Capture the cell that displays the provided text and extract its (x, y) central coordinate. 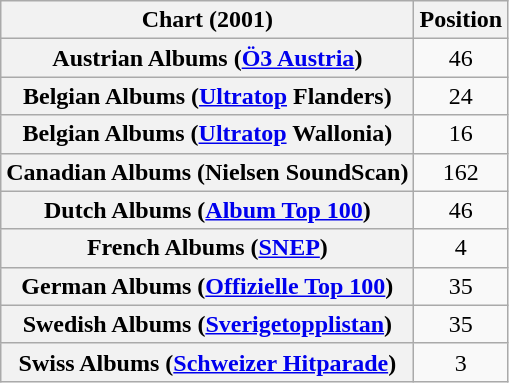
Chart (2001) (208, 20)
24 (461, 96)
16 (461, 134)
French Albums (SNEP) (208, 248)
162 (461, 172)
4 (461, 248)
Belgian Albums (Ultratop Flanders) (208, 96)
3 (461, 362)
Swedish Albums (Sverigetopplistan) (208, 324)
Belgian Albums (Ultratop Wallonia) (208, 134)
German Albums (Offizielle Top 100) (208, 286)
Austrian Albums (Ö3 Austria) (208, 58)
Position (461, 20)
Dutch Albums (Album Top 100) (208, 210)
Canadian Albums (Nielsen SoundScan) (208, 172)
Swiss Albums (Schweizer Hitparade) (208, 362)
